Provide the [x, y] coordinate of the cell's center where the given text is located.  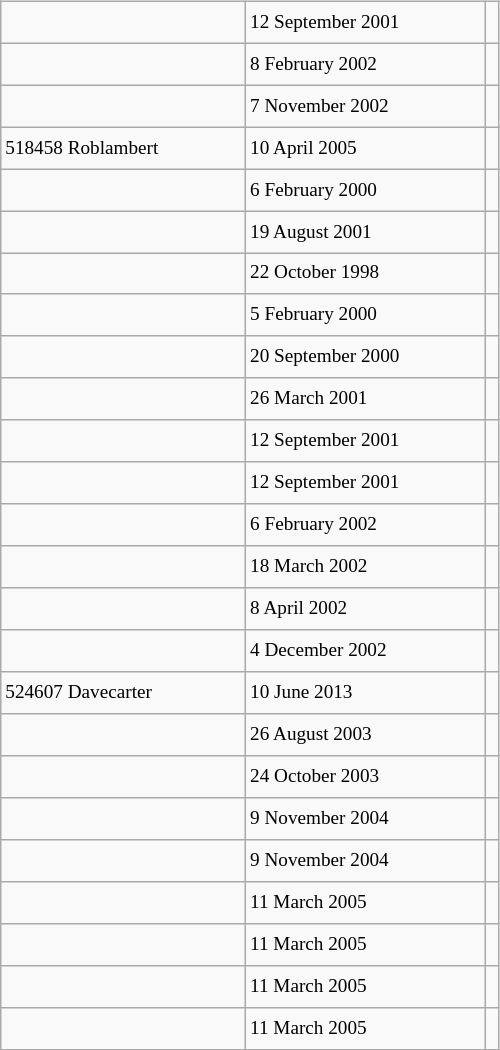
4 December 2002 [366, 651]
22 October 1998 [366, 274]
6 February 2000 [366, 190]
26 March 2001 [366, 399]
10 June 2013 [366, 693]
20 September 2000 [366, 357]
8 February 2002 [366, 64]
24 October 2003 [366, 777]
19 August 2001 [366, 232]
8 April 2002 [366, 609]
26 August 2003 [366, 735]
18 March 2002 [366, 567]
10 April 2005 [366, 148]
524607 Davecarter [124, 693]
6 February 2002 [366, 525]
518458 Roblambert [124, 148]
5 February 2000 [366, 315]
7 November 2002 [366, 106]
